Output the (X, Y) coordinate of the center of the cell containing the given text.  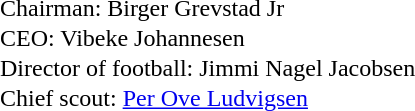
CEO: Vibeke Johannesen (208, 38)
Director of football: Jimmi Nagel Jacobsen (208, 68)
